Search for the cell housing the specified text and yield its (X, Y) center coordinate. 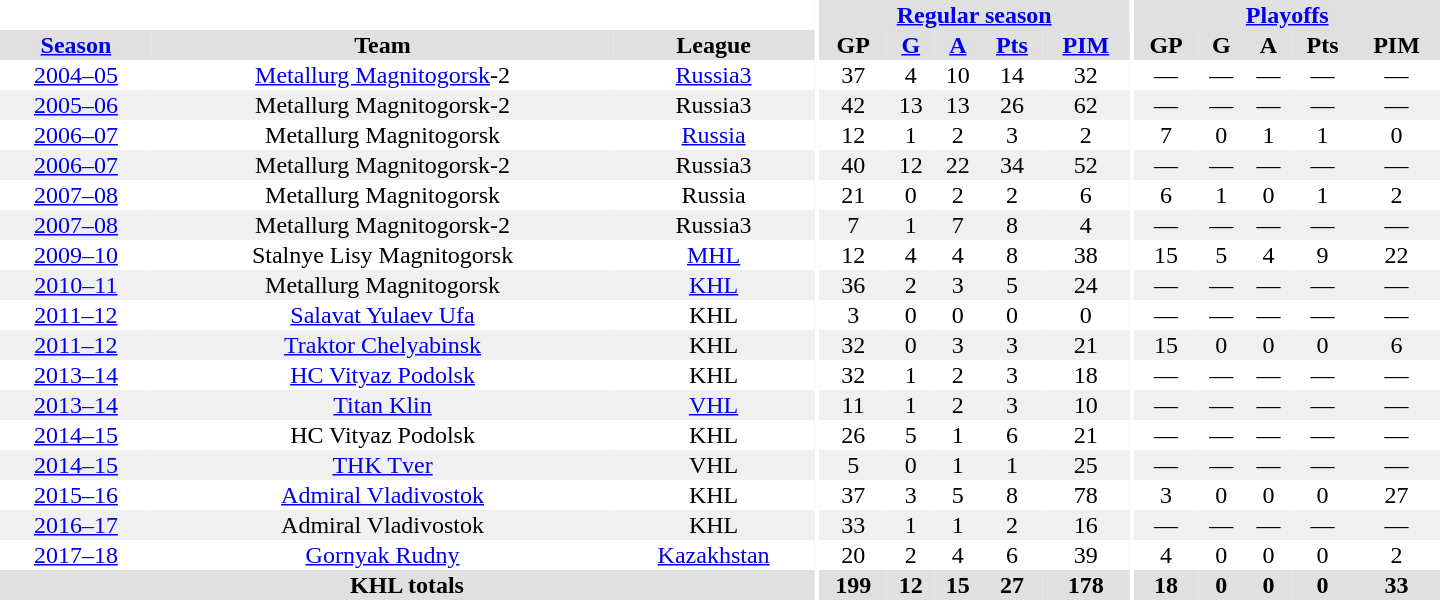
178 (1086, 585)
Playoffs (1287, 15)
Titan Klin (382, 405)
199 (853, 585)
2005–06 (76, 105)
16 (1086, 525)
Traktor Chelyabinsk (382, 345)
39 (1086, 555)
THK Tver (382, 465)
11 (853, 405)
Kazakhstan (714, 555)
KHL totals (407, 585)
42 (853, 105)
24 (1086, 285)
34 (1012, 165)
78 (1086, 495)
62 (1086, 105)
9 (1322, 255)
40 (853, 165)
Salavat Yulaev Ufa (382, 315)
2004–05 (76, 75)
38 (1086, 255)
52 (1086, 165)
25 (1086, 465)
Stalnye Lisy Magnitogorsk (382, 255)
14 (1012, 75)
Season (76, 45)
Gornyak Rudny (382, 555)
2015–16 (76, 495)
League (714, 45)
2017–18 (76, 555)
Team (382, 45)
MHL (714, 255)
36 (853, 285)
Regular season (974, 15)
2009–10 (76, 255)
2010–11 (76, 285)
2016–17 (76, 525)
20 (853, 555)
